Return [X, Y] of the center of cell containing provided text 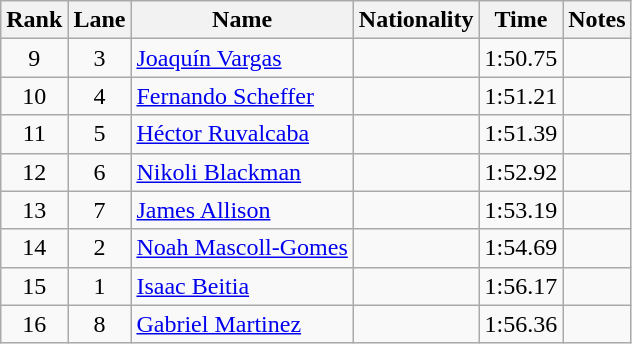
12 [34, 172]
Noah Mascoll-Gomes [242, 248]
Nikoli Blackman [242, 172]
4 [100, 96]
1:56.36 [521, 324]
2 [100, 248]
10 [34, 96]
1 [100, 286]
5 [100, 134]
1:51.21 [521, 96]
1:51.39 [521, 134]
James Allison [242, 210]
Rank [34, 20]
1:50.75 [521, 58]
1:54.69 [521, 248]
6 [100, 172]
7 [100, 210]
8 [100, 324]
3 [100, 58]
Gabriel Martinez [242, 324]
Nationality [416, 20]
1:53.19 [521, 210]
Isaac Beitia [242, 286]
9 [34, 58]
11 [34, 134]
Joaquín Vargas [242, 58]
13 [34, 210]
16 [34, 324]
14 [34, 248]
1:52.92 [521, 172]
Lane [100, 20]
1:56.17 [521, 286]
Name [242, 20]
Time [521, 20]
Héctor Ruvalcaba [242, 134]
Fernando Scheffer [242, 96]
15 [34, 286]
Notes [597, 20]
